Pinpoint the cell where the given text exists, returning its (X, Y) midpoint coordinate. 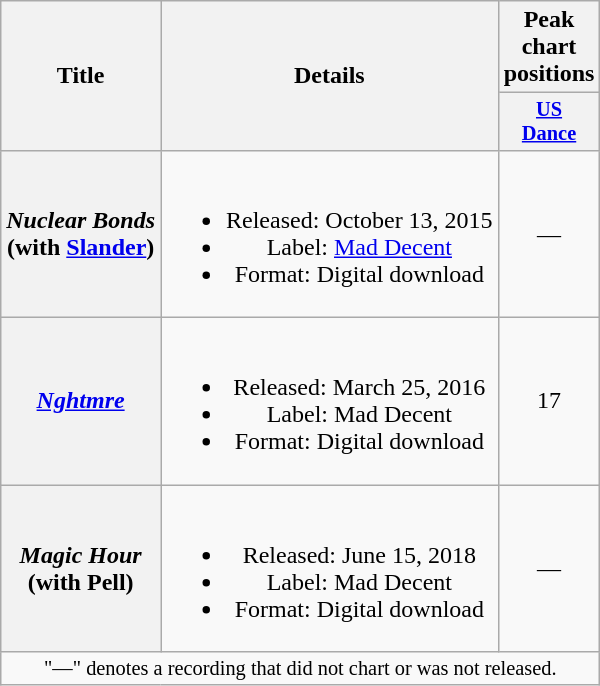
Nghtmre (81, 402)
Released: June 15, 2018Label: Mad DecentFormat: Digital download (329, 568)
Details (329, 76)
Nuclear Bonds(with Slander) (81, 234)
Released: October 13, 2015Label: Mad DecentFormat: Digital download (329, 234)
USDance (549, 122)
Magic Hour (with Pell) (81, 568)
Released: March 25, 2016Label: Mad DecentFormat: Digital download (329, 402)
17 (549, 402)
"—" denotes a recording that did not chart or was not released. (300, 669)
Title (81, 76)
Peak chart positions (549, 47)
